Identify which cell holds the provided text, then report its (X, Y) central coordinate. 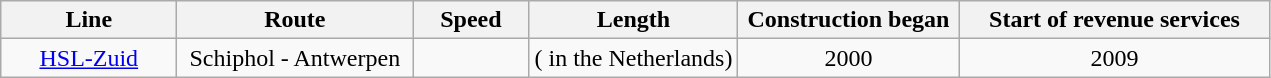
Speed (471, 20)
Construction began (848, 20)
Line (89, 20)
HSL-Zuid (89, 58)
2000 (848, 58)
Length (634, 20)
Start of revenue services (1114, 20)
( in the Netherlands) (634, 58)
2009 (1114, 58)
Route (295, 20)
Schiphol - Antwerpen (295, 58)
